From the cell containing the given text, extract its center point as [x, y] coordinate. 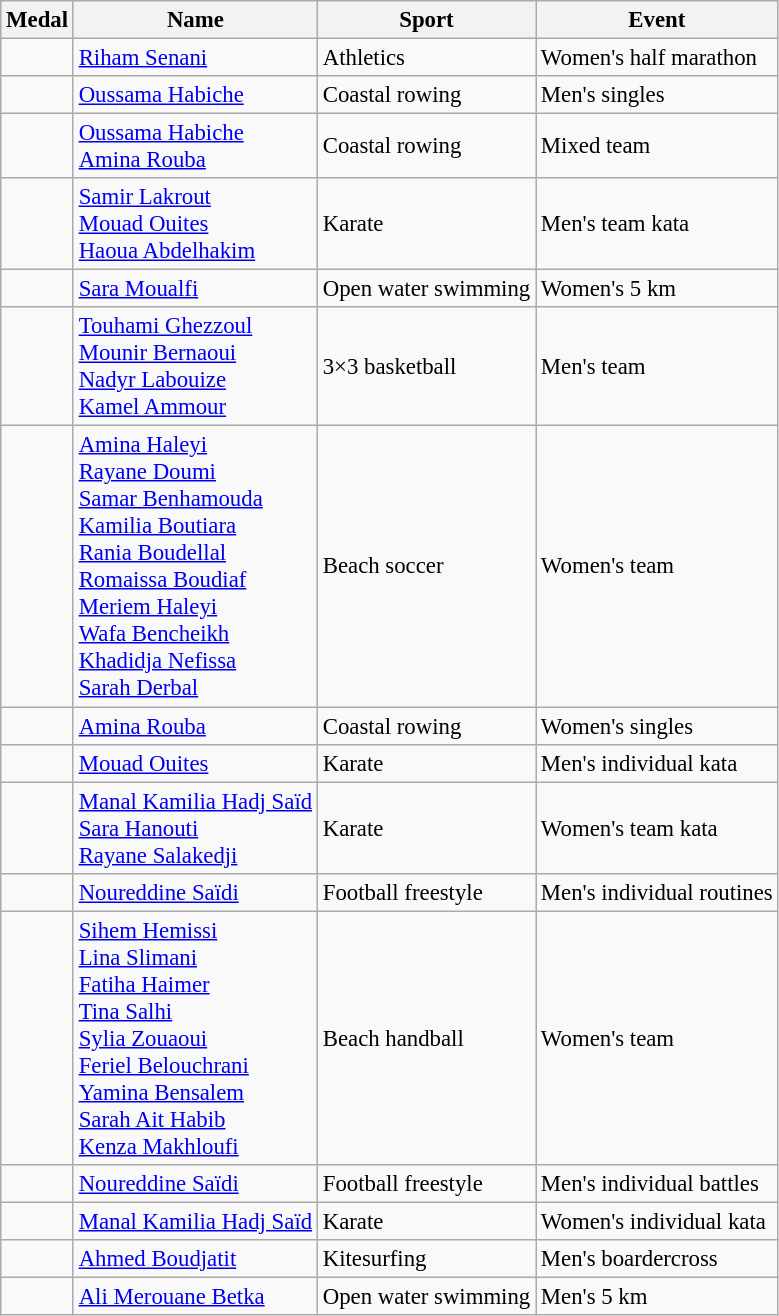
Women's half marathon [658, 58]
Medal [38, 20]
Name [195, 20]
Men's individual routines [658, 892]
Athletics [426, 58]
Oussama HabicheAmina Rouba [195, 146]
Event [658, 20]
Men's 5 km [658, 1296]
Sihem HemissiLina SlimaniFatiha HaimerTina SalhiSylia ZouaouiFeriel BelouchraniYamina BensalemSarah Ait HabibKenza Makhloufi [195, 1038]
Amina Rouba [195, 726]
Amina HaleyiRayane DoumiSamar BenhamoudaKamilia BoutiaraRania BoudellalRomaissa BoudiafMeriem HaleyiWafa BencheikhKhadidja NefissaSarah Derbal [195, 566]
Men's singles [658, 95]
Men's team kata [658, 224]
Ahmed Boudjatit [195, 1259]
Kitesurfing [426, 1259]
Men's team [658, 368]
Women's singles [658, 726]
Men's individual kata [658, 763]
Men's individual battles [658, 1184]
Manal Kamilia Hadj Saïd [195, 1221]
Mouad Ouites [195, 763]
Sara Moualfi [195, 289]
Beach handball [426, 1038]
Mixed team [658, 146]
Beach soccer [426, 566]
Women's individual kata [658, 1221]
Ali Merouane Betka [195, 1296]
Samir LakroutMouad OuitesHaoua Abdelhakim [195, 224]
Oussama Habiche [195, 95]
Riham Senani [195, 58]
Men's boardercross [658, 1259]
Women's 5 km [658, 289]
Sport [426, 20]
3×3 basketball [426, 368]
Touhami GhezzoulMounir BernaouiNadyr LabouizeKamel Ammour [195, 368]
Women's team kata [658, 828]
Manal Kamilia Hadj SaïdSara HanoutiRayane Salakedji [195, 828]
